Identify which cell holds the provided text, then report its (X, Y) central coordinate. 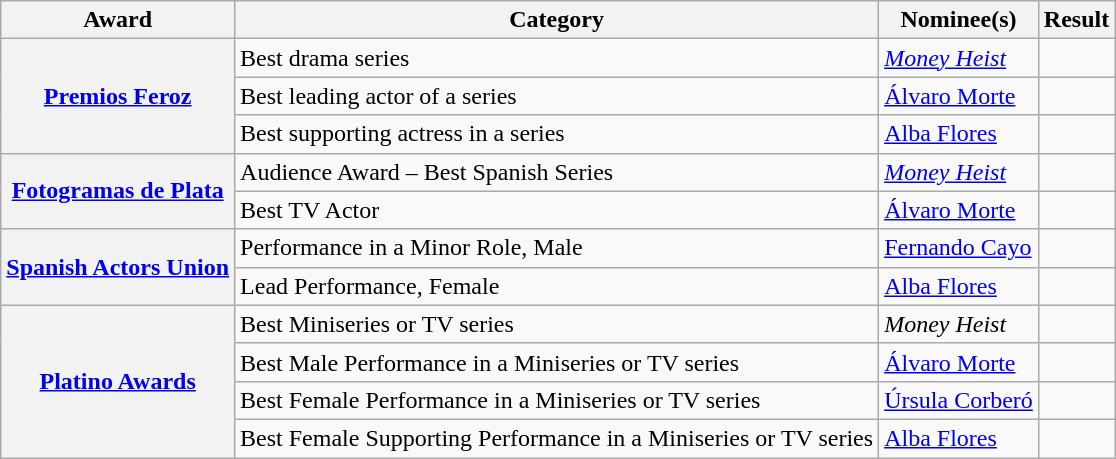
Best Male Performance in a Miniseries or TV series (557, 362)
Best leading actor of a series (557, 96)
Premios Feroz (118, 96)
Best supporting actress in a series (557, 134)
Award (118, 20)
Nominee(s) (959, 20)
Best Female Performance in a Miniseries or TV series (557, 400)
Category (557, 20)
Best drama series (557, 58)
Best TV Actor (557, 210)
Fotogramas de Plata (118, 191)
Platino Awards (118, 381)
Performance in a Minor Role, Male (557, 248)
Spanish Actors Union (118, 267)
Fernando Cayo (959, 248)
Best Miniseries or TV series (557, 324)
Úrsula Corberó (959, 400)
Result (1076, 20)
Lead Performance, Female (557, 286)
Audience Award – Best Spanish Series (557, 172)
Best Female Supporting Performance in a Miniseries or TV series (557, 438)
